Output the (X, Y) coordinate of the center of the cell containing the given text.  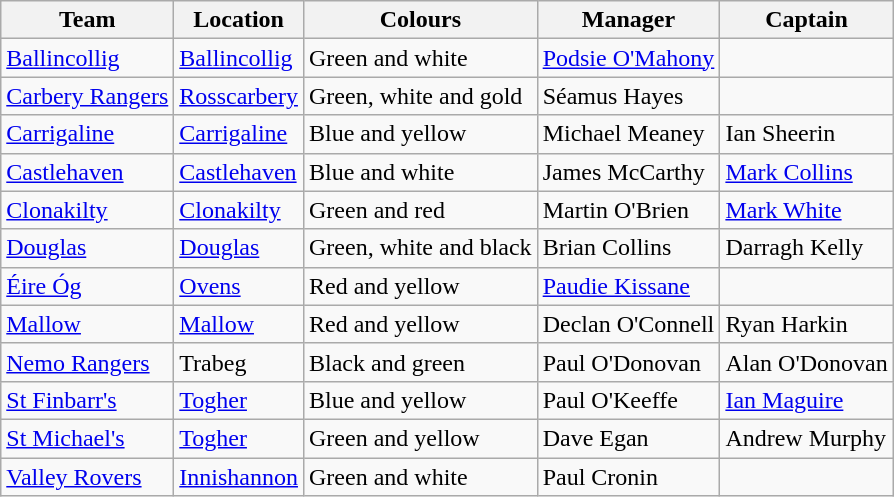
Rosscarbery (239, 96)
Carbery Rangers (88, 96)
Manager (628, 20)
Paul O'Donovan (628, 362)
Blue and white (420, 172)
Colours (420, 20)
Location (239, 20)
Ovens (239, 286)
Michael Meaney (628, 134)
Declan O'Connell (628, 324)
Nemo Rangers (88, 362)
Green and red (420, 210)
St Michael's (88, 438)
Dave Egan (628, 438)
Captain (806, 20)
Green, white and gold (420, 96)
Ryan Harkin (806, 324)
Ian Sheerin (806, 134)
St Finbarr's (88, 400)
Paul Cronin (628, 477)
Paudie Kissane (628, 286)
Alan O'Donovan (806, 362)
Innishannon (239, 477)
Séamus Hayes (628, 96)
Darragh Kelly (806, 248)
Team (88, 20)
Trabeg (239, 362)
Brian Collins (628, 248)
Black and green (420, 362)
Paul O'Keeffe (628, 400)
Podsie O'Mahony (628, 58)
James McCarthy (628, 172)
Green, white and black (420, 248)
Éire Óg (88, 286)
Andrew Murphy (806, 438)
Mark Collins (806, 172)
Mark White (806, 210)
Valley Rovers (88, 477)
Green and yellow (420, 438)
Martin O'Brien (628, 210)
Ian Maguire (806, 400)
